Detect which cell encompasses the target text, then output its (x, y) center coordinate. 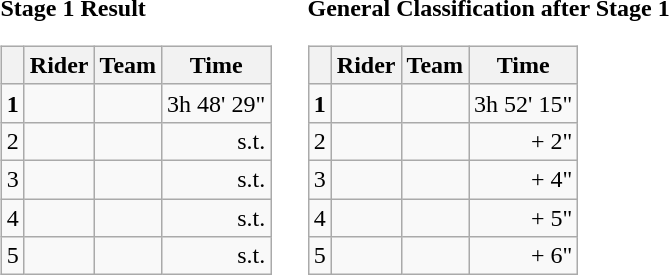
+ 4" (524, 179)
+ 2" (524, 141)
3h 48' 29" (216, 103)
+ 5" (524, 217)
+ 6" (524, 256)
3h 52' 15" (524, 103)
